Capture the cell that displays the provided text and extract its (x, y) central coordinate. 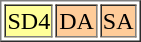
DA (76, 20)
SD4 (28, 20)
SA (118, 20)
